Extract the [X, Y] coordinate from the center of the cell holding the provided text.  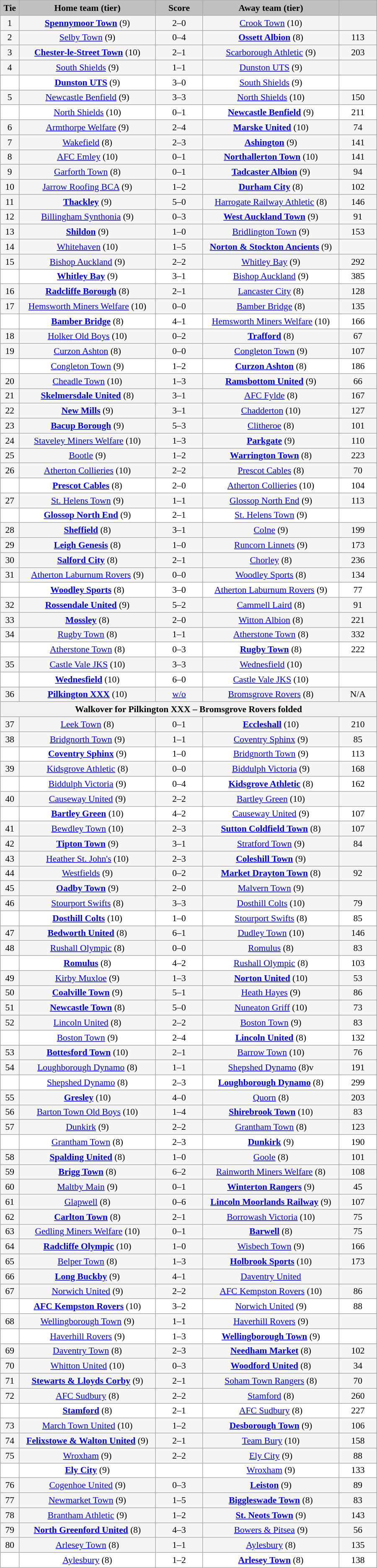
Coalville Town (9) [88, 993]
Runcorn Linnets (9) [271, 545]
Walkover for Pilkington XXX – Bromsgrove Rovers folded [188, 710]
42 [10, 844]
8 [10, 157]
Daventry United [271, 1276]
Cheadle Town (10) [88, 381]
Desborough Town (9) [271, 1426]
Chadderton (10) [271, 411]
49 [10, 978]
211 [358, 113]
168 [358, 769]
Home team (tier) [88, 8]
Selby Town (9) [88, 38]
55 [10, 1098]
North Greenford United (8) [88, 1530]
Goole (8) [271, 1157]
84 [358, 844]
Chorley (8) [271, 560]
Newmarket Town (9) [88, 1501]
Wisbech Town (9) [271, 1247]
18 [10, 336]
20 [10, 381]
Parkgate (9) [271, 441]
Brantham Athletic (9) [88, 1515]
94 [358, 172]
Daventry Town (8) [88, 1351]
1 [10, 23]
Norton United (10) [271, 978]
Clitheroe (8) [271, 426]
Newcastle Town (8) [88, 1008]
260 [358, 1396]
Kirby Muxloe (9) [88, 978]
Winterton Rangers (9) [271, 1187]
Garforth Town (8) [88, 172]
Leigh Genesis (8) [88, 545]
Rainworth Miners Welfare (8) [271, 1172]
6–2 [179, 1172]
38 [10, 739]
Norton & Stockton Ancients (9) [271, 247]
128 [358, 292]
Rossendale United (9) [88, 605]
16 [10, 292]
Tie [10, 8]
Tipton Town (9) [88, 844]
132 [358, 1038]
52 [10, 1023]
Bottesford Town (10) [88, 1053]
Carlton Town (8) [88, 1217]
47 [10, 933]
17 [10, 307]
138 [358, 1560]
190 [358, 1142]
6 [10, 127]
71 [10, 1381]
Biggleswade Town (8) [271, 1501]
0–6 [179, 1202]
89 [358, 1485]
106 [358, 1426]
78 [10, 1515]
N/A [358, 695]
Northallerton Town (10) [271, 157]
New Mills (9) [88, 411]
72 [10, 1396]
153 [358, 232]
Ramsbottom United (9) [271, 381]
Spennymoor Town (9) [88, 23]
Witton Albion (8) [271, 620]
191 [358, 1068]
5–3 [179, 426]
292 [358, 262]
227 [358, 1411]
143 [358, 1515]
54 [10, 1068]
24 [10, 441]
Malvern Town (9) [271, 889]
58 [10, 1157]
Long Buckby (9) [88, 1276]
12 [10, 217]
Soham Town Rangers (8) [271, 1381]
Heather St. John's (10) [88, 859]
30 [10, 560]
123 [358, 1127]
Borrowash Victoria (10) [271, 1217]
Needham Market (8) [271, 1351]
236 [358, 560]
Whitton United (10) [88, 1366]
Whitehaven (10) [88, 247]
Bootle (9) [88, 456]
51 [10, 1008]
48 [10, 948]
332 [358, 635]
21 [10, 396]
199 [358, 530]
44 [10, 873]
37 [10, 724]
Eccleshall (10) [271, 724]
Quorn (8) [271, 1098]
Lancaster City (8) [271, 292]
27 [10, 501]
Shepshed Dynamo (8)v [271, 1068]
6–1 [179, 933]
Salford City (8) [88, 560]
Bowers & Pitsea (9) [271, 1530]
Stratford Town (9) [271, 844]
Nuneaton Griff (10) [271, 1008]
385 [358, 276]
Shirebrook Town (10) [271, 1112]
Cammell Laird (8) [271, 605]
Stewarts & Lloyds Corby (9) [88, 1381]
210 [358, 724]
Armthorpe Welfare (9) [88, 127]
9 [10, 172]
Ashington (9) [271, 142]
w/o [179, 695]
Scarborough Athletic (9) [271, 53]
110 [358, 441]
Gedling Miners Welfare (10) [88, 1232]
43 [10, 859]
Barton Town Old Boys (10) [88, 1112]
Maltby Main (9) [88, 1187]
23 [10, 426]
64 [10, 1247]
25 [10, 456]
186 [358, 366]
22 [10, 411]
46 [10, 904]
Westfields (9) [88, 873]
92 [358, 873]
Sheffield (8) [88, 530]
Billingham Synthonia (9) [88, 217]
Woodford United (8) [271, 1366]
Cogenhoe United (9) [88, 1485]
Tadcaster Albion (9) [271, 172]
March Town United (10) [88, 1426]
Pilkington XXX (10) [88, 695]
13 [10, 232]
62 [10, 1217]
127 [358, 411]
Sutton Coldfield Town (8) [271, 829]
Dudley Town (10) [271, 933]
50 [10, 993]
Jarrow Roofing BCA (9) [88, 187]
103 [358, 963]
Bacup Borough (9) [88, 426]
Bromsgrove Rovers (8) [271, 695]
14 [10, 247]
Score [179, 8]
299 [358, 1082]
Bridlington Town (9) [271, 232]
10 [10, 187]
39 [10, 769]
Away team (tier) [271, 8]
5–2 [179, 605]
7 [10, 142]
40 [10, 799]
Holker Old Boys (10) [88, 336]
5 [10, 98]
36 [10, 695]
162 [358, 784]
AFC Emley (10) [88, 157]
59 [10, 1172]
63 [10, 1232]
Thackley (9) [88, 202]
221 [358, 620]
6–0 [179, 679]
57 [10, 1127]
Barwell (8) [271, 1232]
Leek Town (8) [88, 724]
133 [358, 1470]
167 [358, 396]
Radcliffe Olympic (10) [88, 1247]
4–0 [179, 1098]
Crook Town (10) [271, 23]
5–1 [179, 993]
Glapwell (8) [88, 1202]
Mossley (8) [88, 620]
Oadby Town (9) [88, 889]
Market Drayton Town (8) [271, 873]
Shepshed Dynamo (8) [88, 1082]
4–3 [179, 1530]
Trafford (8) [271, 336]
15 [10, 262]
108 [358, 1172]
223 [358, 456]
1–4 [179, 1112]
AFC Fylde (8) [271, 396]
11 [10, 202]
19 [10, 351]
Marske United (10) [271, 127]
3–2 [179, 1307]
Colne (9) [271, 530]
65 [10, 1262]
32 [10, 605]
3 [10, 53]
Gresley (10) [88, 1098]
31 [10, 575]
Barrow Town (10) [271, 1053]
28 [10, 530]
222 [358, 650]
Chester-le-Street Town (10) [88, 53]
Skelmersdale United (8) [88, 396]
60 [10, 1187]
Bedworth United (8) [88, 933]
Durham City (8) [271, 187]
Felixstowe & Walton United (9) [88, 1441]
Ossett Albion (8) [271, 38]
29 [10, 545]
Spalding United (8) [88, 1157]
33 [10, 620]
150 [358, 98]
134 [358, 575]
Warrington Town (8) [271, 456]
Belper Town (8) [88, 1262]
Leiston (9) [271, 1485]
80 [10, 1545]
104 [358, 486]
Bewdley Town (10) [88, 829]
Shildon (9) [88, 232]
West Auckland Town (9) [271, 217]
26 [10, 471]
4 [10, 68]
Harrogate Railway Athletic (8) [271, 202]
Heath Hayes (9) [271, 993]
Coleshill Town (9) [271, 859]
Team Bury (10) [271, 1441]
Staveley Miners Welfare (10) [88, 441]
Lincoln Moorlands Railway (9) [271, 1202]
Holbrook Sports (10) [271, 1262]
Radcliffe Borough (8) [88, 292]
61 [10, 1202]
69 [10, 1351]
35 [10, 665]
2 [10, 38]
Wakefield (8) [88, 142]
41 [10, 829]
St. Neots Town (9) [271, 1515]
Brigg Town (8) [88, 1172]
68 [10, 1321]
158 [358, 1441]
